Scan for the cell matching the given text and deliver its (X, Y) coordinate at center. 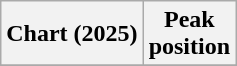
Chart (2025) (72, 34)
Peakposition (189, 34)
